Output the [X, Y] coordinate of the center of the cell containing the given text.  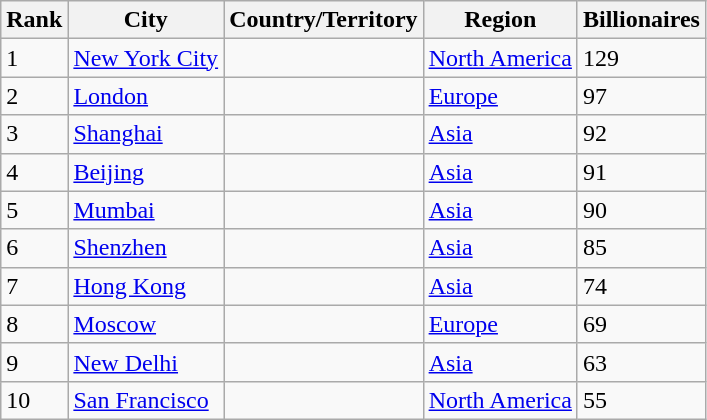
129 [641, 58]
New York City [146, 58]
7 [34, 286]
85 [641, 248]
Country/Territory [324, 20]
4 [34, 172]
3 [34, 134]
9 [34, 362]
Moscow [146, 324]
55 [641, 400]
8 [34, 324]
92 [641, 134]
63 [641, 362]
London [146, 96]
Beijing [146, 172]
Shanghai [146, 134]
Region [500, 20]
97 [641, 96]
Rank [34, 20]
City [146, 20]
91 [641, 172]
San Francisco [146, 400]
1 [34, 58]
6 [34, 248]
5 [34, 210]
Billionaires [641, 20]
Mumbai [146, 210]
Hong Kong [146, 286]
Shenzhen [146, 248]
74 [641, 286]
New Delhi [146, 362]
10 [34, 400]
2 [34, 96]
90 [641, 210]
69 [641, 324]
